Output the [X, Y] coordinate of the center of the cell containing the given text.  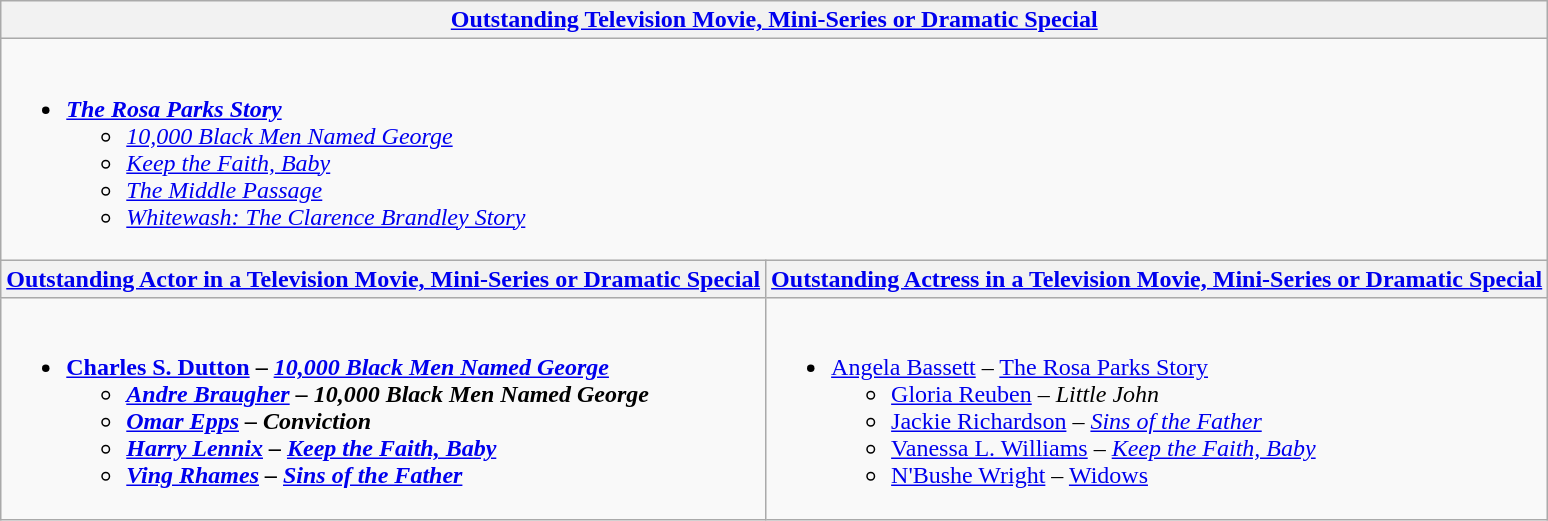
Outstanding Actor in a Television Movie, Mini-Series or Dramatic Special [384, 279]
The Rosa Parks Story10,000 Black Men Named GeorgeKeep the Faith, BabyThe Middle PassageWhitewash: The Clarence Brandley Story [774, 150]
Outstanding Actress in a Television Movie, Mini-Series or Dramatic Special [1157, 279]
Outstanding Television Movie, Mini-Series or Dramatic Special [774, 20]
